Return [X, Y] of the center of cell containing provided text 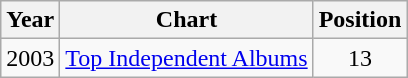
Position [360, 20]
Chart [186, 20]
13 [360, 58]
Year [30, 20]
2003 [30, 58]
Top Independent Albums [186, 58]
